Output the (x, y) coordinate of the center of the cell containing the given text.  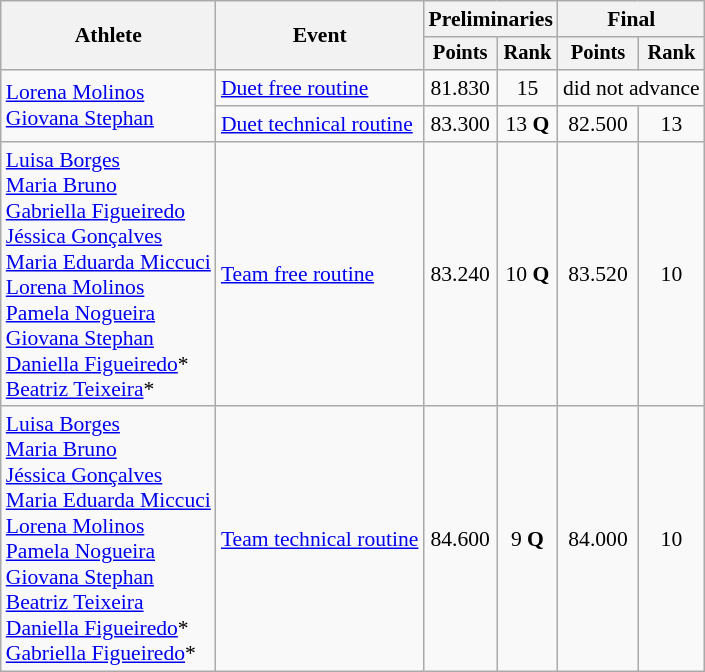
83.240 (460, 274)
Athlete (108, 36)
82.500 (598, 124)
9 Q (528, 540)
Event (320, 36)
84.000 (598, 540)
84.600 (460, 540)
81.830 (460, 88)
13 Q (528, 124)
Lorena MolinosGiovana Stephan (108, 106)
10 Q (528, 274)
Duet technical routine (320, 124)
Duet free routine (320, 88)
83.300 (460, 124)
Preliminaries (490, 19)
Team technical routine (320, 540)
83.520 (598, 274)
13 (672, 124)
Team free routine (320, 274)
15 (528, 88)
Final (632, 19)
did not advance (632, 88)
